From the cell containing the given text, extract its center point as (X, Y) coordinate. 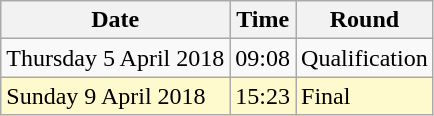
09:08 (263, 58)
Round (365, 20)
Thursday 5 April 2018 (116, 58)
Time (263, 20)
Date (116, 20)
Qualification (365, 58)
Final (365, 96)
Sunday 9 April 2018 (116, 96)
15:23 (263, 96)
